From the cell containing the given text, extract its center point as (X, Y) coordinate. 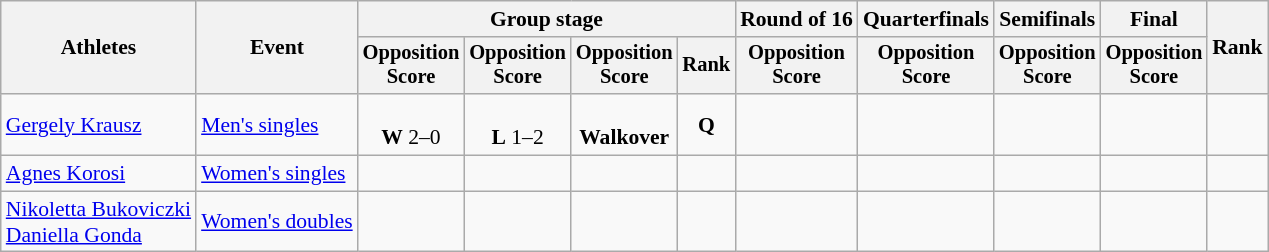
Quarterfinals (926, 19)
Agnes Korosi (98, 174)
Round of 16 (796, 19)
Walkover (624, 124)
Event (277, 48)
Gergely Krausz (98, 124)
Q (706, 124)
Group stage (546, 19)
Men's singles (277, 124)
Athletes (98, 48)
Semifinals (1048, 19)
L 1–2 (518, 124)
Women's doubles (277, 222)
Final (1154, 19)
Women's singles (277, 174)
Nikoletta BukoviczkiDaniella Gonda (98, 222)
W 2–0 (412, 124)
